Identify which cell holds the provided text, then report its (X, Y) central coordinate. 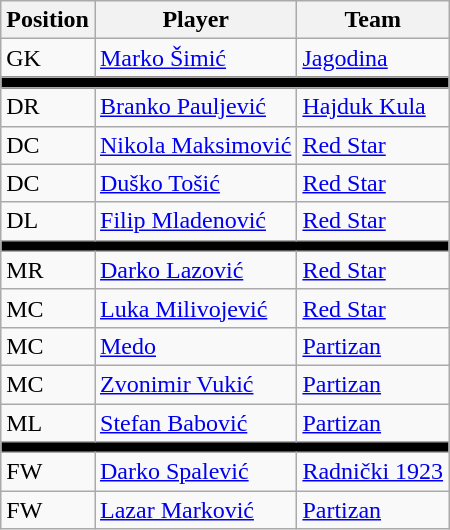
MR (48, 270)
Jagodina (373, 58)
ML (48, 423)
Player (195, 20)
Filip Mladenović (195, 221)
Hajduk Kula (373, 107)
Nikola Maksimović (195, 145)
Medo (195, 346)
Zvonimir Vukić (195, 384)
Duško Tošić (195, 183)
DR (48, 107)
Radnički 1923 (373, 472)
Lazar Marković (195, 510)
Branko Pauljević (195, 107)
Luka Milivojević (195, 308)
Team (373, 20)
Stefan Babović (195, 423)
DL (48, 221)
Position (48, 20)
Darko Spalević (195, 472)
GK (48, 58)
Marko Šimić (195, 58)
Darko Lazović (195, 270)
